For the text-containing cell, return its midpoint in [x, y] coordinate format. 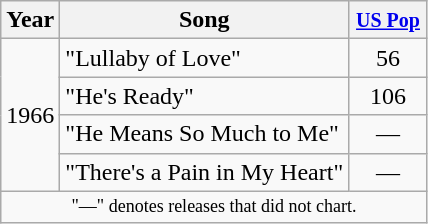
Year [30, 20]
"He's Ready" [204, 96]
"—" denotes releases that did not chart. [214, 206]
106 [388, 96]
1966 [30, 115]
"Lullaby of Love" [204, 58]
"He Means So Much to Me" [204, 134]
56 [388, 58]
Song [204, 20]
US Pop [388, 20]
"There's a Pain in My Heart" [204, 172]
